Scan for the cell matching the given text and deliver its (X, Y) coordinate at center. 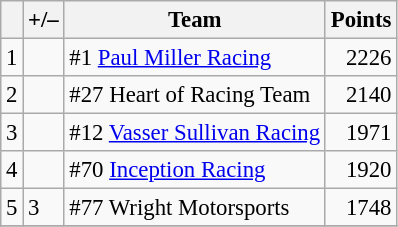
4 (12, 170)
#12 Vasser Sullivan Racing (194, 133)
5 (12, 208)
2140 (360, 95)
#27 Heart of Racing Team (194, 95)
#70 Inception Racing (194, 170)
1 (12, 58)
2 (12, 95)
Points (360, 20)
2226 (360, 58)
1748 (360, 208)
#77 Wright Motorsports (194, 208)
+/– (44, 20)
1971 (360, 133)
#1 Paul Miller Racing (194, 58)
Team (194, 20)
1920 (360, 170)
